For the text-containing cell, return its midpoint in [x, y] coordinate format. 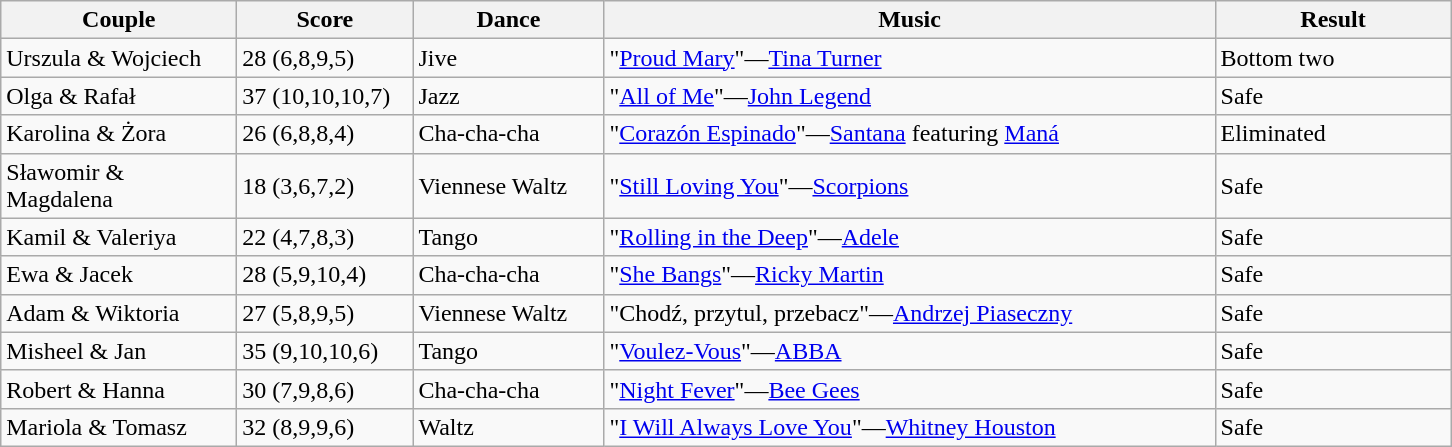
28 (5,9,10,4) [325, 275]
35 (9,10,10,6) [325, 351]
37 (10,10,10,7) [325, 96]
Urszula & Wojciech [119, 58]
26 (6,8,8,4) [325, 134]
Result [1333, 20]
Jazz [508, 96]
"Voulez-Vous"—ABBA [910, 351]
Dance [508, 20]
Karolina & Żora [119, 134]
"Chodź, przytul, przebacz"—Andrzej Piaseczny [910, 313]
Score [325, 20]
18 (3,6,7,2) [325, 186]
Mariola & Tomasz [119, 427]
27 (5,8,9,5) [325, 313]
"Still Loving You"—Scorpions [910, 186]
30 (7,9,8,6) [325, 389]
"Night Fever"—Bee Gees [910, 389]
Eliminated [1333, 134]
28 (6,8,9,5) [325, 58]
Sławomir & Magdalena [119, 186]
Olga & Rafał [119, 96]
"She Bangs"—Ricky Martin [910, 275]
Couple [119, 20]
"Rolling in the Deep"—Adele [910, 237]
Music [910, 20]
"I Will Always Love You"—Whitney Houston [910, 427]
Kamil & Valeriya [119, 237]
Jive [508, 58]
Waltz [508, 427]
22 (4,7,8,3) [325, 237]
32 (8,9,9,6) [325, 427]
Bottom two [1333, 58]
"Proud Mary"—Tina Turner [910, 58]
"All of Me"—John Legend [910, 96]
Robert & Hanna [119, 389]
"Corazón Espinado"—Santana featuring Maná [910, 134]
Adam & Wiktoria [119, 313]
Ewa & Jacek [119, 275]
Misheel & Jan [119, 351]
